Locate the cell with the specified text and output its (x, y) center coordinate. 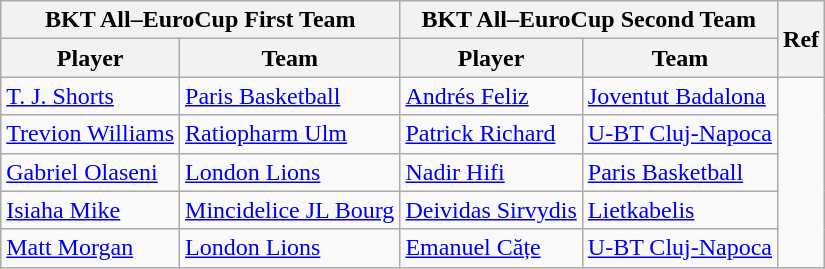
Deividas Sirvydis (491, 210)
Trevion Williams (90, 134)
Joventut Badalona (680, 96)
T. J. Shorts (90, 96)
Patrick Richard (491, 134)
Emanuel Cățe (491, 248)
Mincidelice JL Bourg (290, 210)
Nadir Hifi (491, 172)
Isiaha Mike (90, 210)
BKT All–EuroCup First Team (200, 20)
Andrés Feliz (491, 96)
Gabriel Olaseni (90, 172)
Matt Morgan (90, 248)
Ref (802, 39)
Ratiopharm Ulm (290, 134)
Lietkabelis (680, 210)
BKT All–EuroCup Second Team (589, 20)
